Determine the (X, Y) coordinate at the center of the cell enclosing the given text.  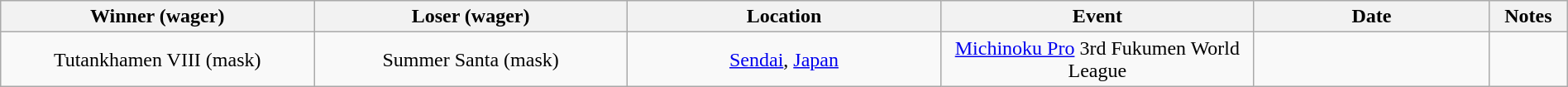
Event (1097, 17)
Michinoku Pro 3rd Fukumen World League (1097, 60)
Summer Santa (mask) (471, 60)
Tutankhamen VIII (mask) (157, 60)
Notes (1528, 17)
Sendai, Japan (784, 60)
Winner (wager) (157, 17)
Location (784, 17)
Loser (wager) (471, 17)
Date (1371, 17)
